Identify which cell holds the provided text, then report its (X, Y) central coordinate. 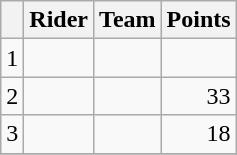
3 (12, 134)
18 (198, 134)
Points (198, 20)
33 (198, 96)
2 (12, 96)
Team (128, 20)
1 (12, 58)
Rider (59, 20)
